For the text-containing cell, return its midpoint in (X, Y) coordinate format. 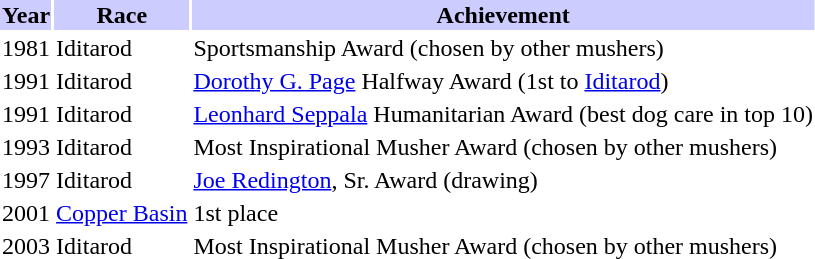
Joe Redington, Sr. Award (drawing) (504, 180)
1st place (504, 213)
1997 (26, 180)
Leonhard Seppala Humanitarian Award (best dog care in top 10) (504, 114)
1993 (26, 147)
Race (122, 15)
Achievement (504, 15)
Copper Basin (122, 213)
1981 (26, 48)
Dorothy G. Page Halfway Award (1st to Iditarod) (504, 81)
Most Inspirational Musher Award (chosen by other mushers) (504, 147)
Sportsmanship Award (chosen by other mushers) (504, 48)
Year (26, 15)
2001 (26, 213)
